From the cell containing the given text, extract its center point as (x, y) coordinate. 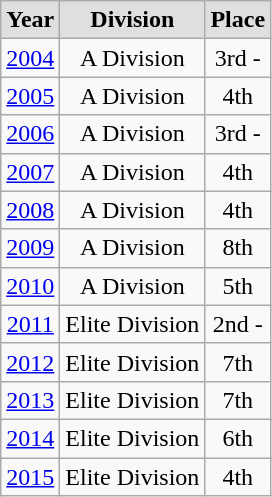
2nd - (238, 324)
2015 (30, 477)
2013 (30, 400)
2008 (30, 210)
6th (238, 438)
2010 (30, 286)
2005 (30, 96)
2014 (30, 438)
2007 (30, 172)
2004 (30, 58)
2009 (30, 248)
5th (238, 286)
Year (30, 20)
2012 (30, 362)
2006 (30, 134)
2011 (30, 324)
8th (238, 248)
Place (238, 20)
Division (132, 20)
